Locate the cell with the specified text and output its [X, Y] center coordinate. 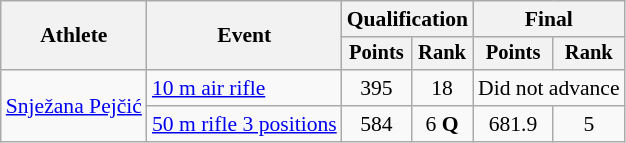
Event [244, 36]
50 m rifle 3 positions [244, 124]
5 [589, 124]
681.9 [513, 124]
Athlete [74, 36]
Qualification [408, 19]
Did not advance [549, 88]
Snježana Pejčić [74, 106]
6 Q [442, 124]
584 [376, 124]
Final [549, 19]
10 m air rifle [244, 88]
18 [442, 88]
395 [376, 88]
